From the cell containing the given text, extract its center point as [x, y] coordinate. 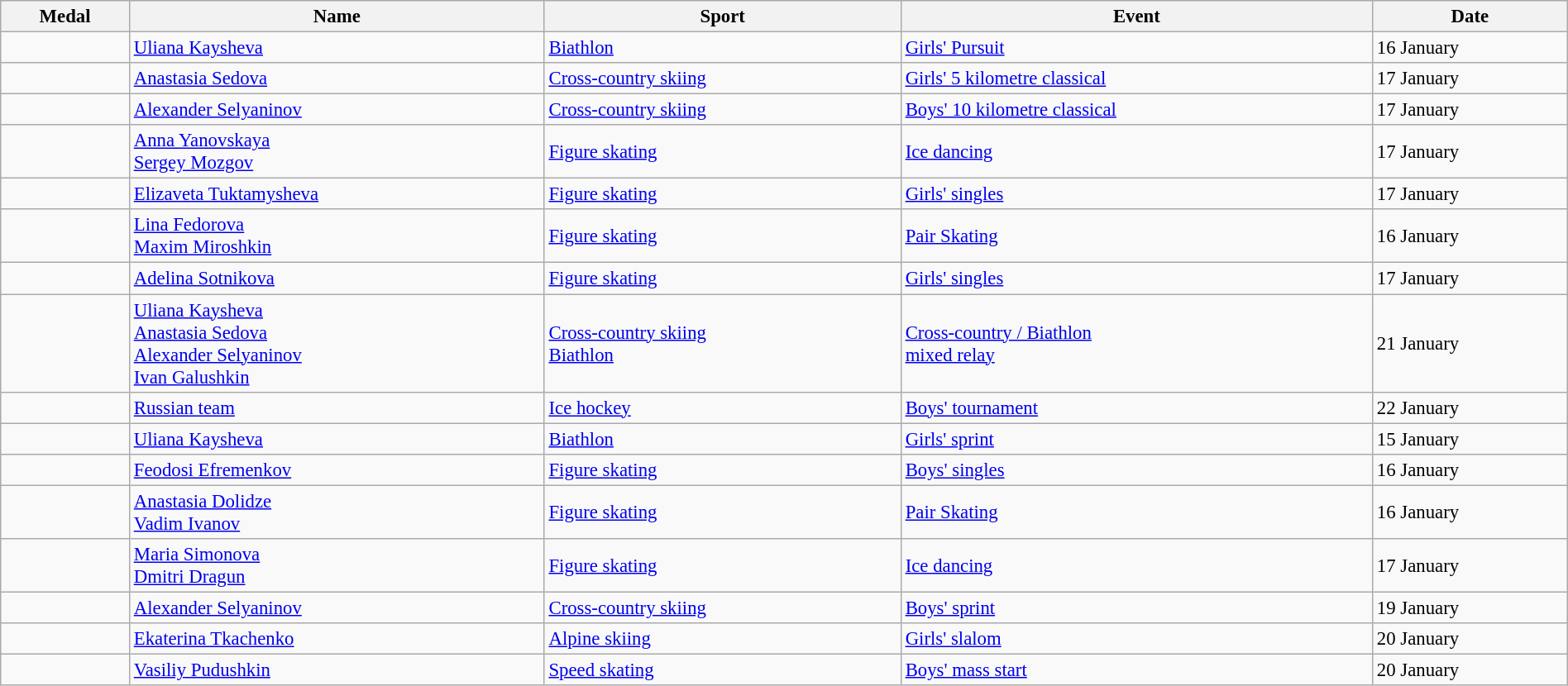
Girls' slalom [1136, 639]
Medal [65, 17]
Boys' 10 kilometre classical [1136, 110]
Russian team [337, 407]
Cross-country skiingBiathlon [723, 344]
Anna YanovskayaSergey Mozgov [337, 152]
Speed skating [723, 669]
Ice hockey [723, 407]
Adelina Sotnikova [337, 279]
Anastasia DolidzeVadim Ivanov [337, 512]
Anastasia Sedova [337, 79]
19 January [1470, 607]
Girls' 5 kilometre classical [1136, 79]
Boys' singles [1136, 469]
Girls' sprint [1136, 439]
Date [1470, 17]
Maria SimonovaDmitri Dragun [337, 565]
Vasiliy Pudushkin [337, 669]
Uliana KayshevaAnastasia SedovaAlexander SelyaninovIvan Galushkin [337, 344]
Cross-country / Biathlonmixed relay [1136, 344]
Ekaterina Tkachenko [337, 639]
Girls' Pursuit [1136, 48]
Elizaveta Tuktamysheva [337, 194]
21 January [1470, 344]
22 January [1470, 407]
Boys' tournament [1136, 407]
Boys' mass start [1136, 669]
Sport [723, 17]
15 January [1470, 439]
Feodosi Efremenkov [337, 469]
Lina FedorovaMaxim Miroshkin [337, 236]
Boys' sprint [1136, 607]
Alpine skiing [723, 639]
Name [337, 17]
Event [1136, 17]
